Scan for the cell matching the given text and deliver its [X, Y] coordinate at center. 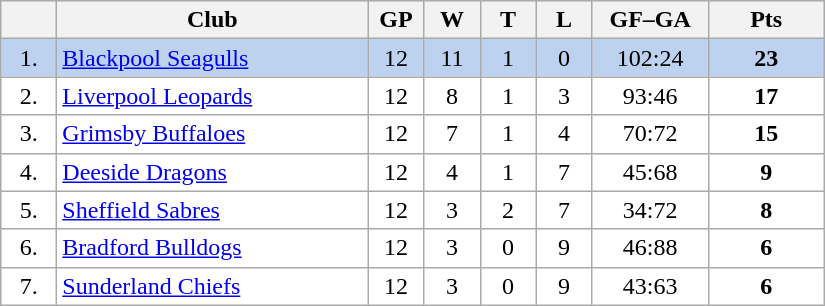
Sunderland Chiefs [212, 286]
2 [508, 210]
T [508, 20]
6. [29, 248]
Deeside Dragons [212, 172]
7. [29, 286]
70:72 [650, 134]
43:63 [650, 286]
46:88 [650, 248]
Bradford Bulldogs [212, 248]
GF–GA [650, 20]
Sheffield Sabres [212, 210]
Blackpool Seagulls [212, 58]
4. [29, 172]
3. [29, 134]
5. [29, 210]
102:24 [650, 58]
L [564, 20]
GP [396, 20]
Pts [766, 20]
Club [212, 20]
2. [29, 96]
11 [452, 58]
17 [766, 96]
93:46 [650, 96]
23 [766, 58]
Liverpool Leopards [212, 96]
Grimsby Buffaloes [212, 134]
1. [29, 58]
W [452, 20]
15 [766, 134]
34:72 [650, 210]
45:68 [650, 172]
